Extract the [x, y] coordinate from the center of the cell holding the provided text.  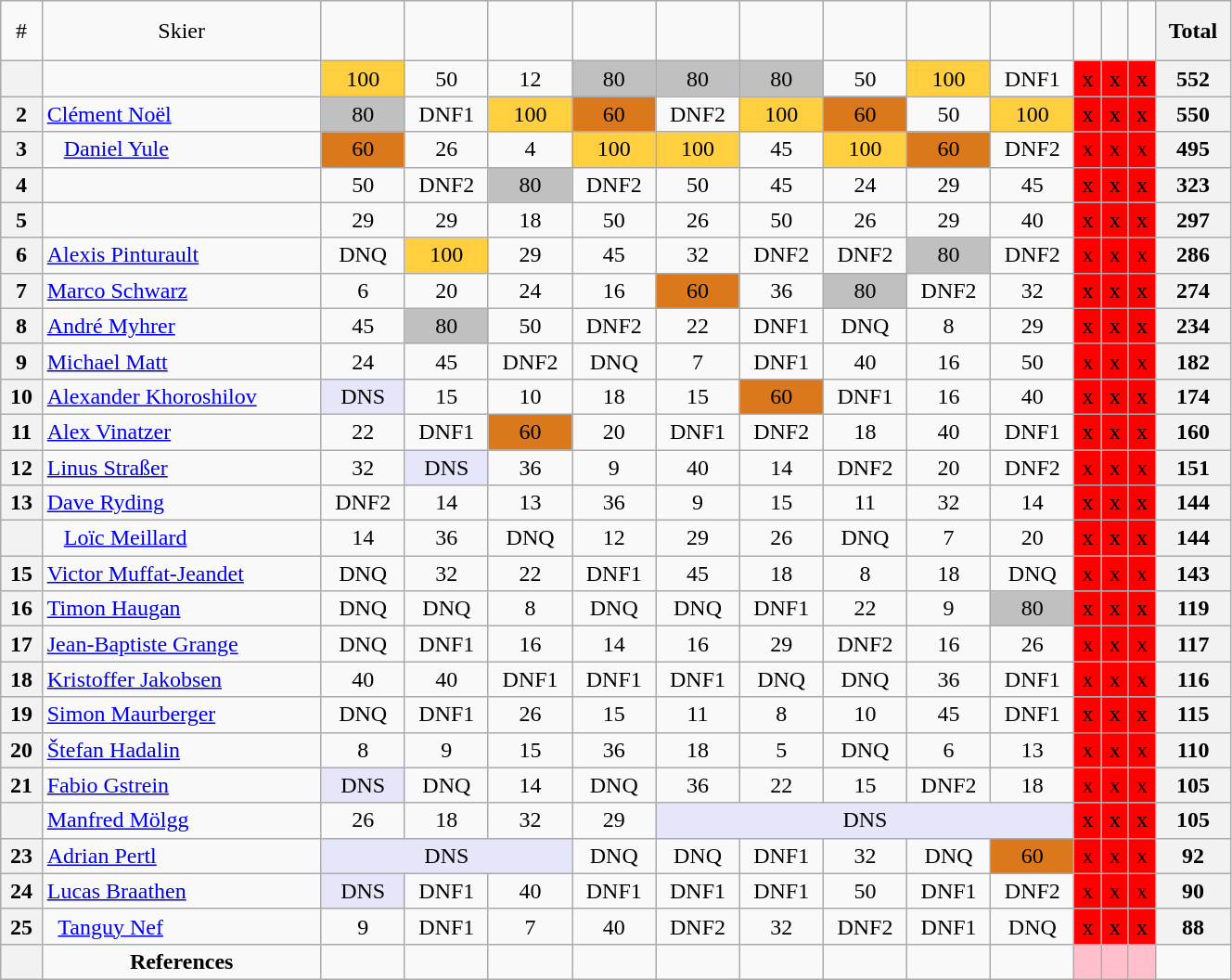
Clément Noël [182, 114]
Kristoffer Jakobsen [182, 679]
Manfred Mölgg [182, 820]
Timon Haugan [182, 609]
# [21, 32]
Lucas Braathen [182, 891]
Michael Matt [182, 361]
André Myhrer [182, 326]
143 [1193, 574]
Fabio Gstrein [182, 785]
Daniel Yule [182, 149]
Jean-Baptiste Grange [182, 644]
90 [1193, 891]
297 [1193, 220]
Tanguy Nef [182, 926]
Štefan Hadalin [182, 750]
323 [1193, 185]
119 [1193, 609]
Skier [182, 32]
3 [21, 149]
117 [1193, 644]
286 [1193, 255]
552 [1193, 79]
2 [21, 114]
Marco Schwarz [182, 290]
495 [1193, 149]
550 [1193, 114]
25 [21, 926]
17 [21, 644]
160 [1193, 432]
Total [1193, 32]
Simon Maurberger [182, 715]
174 [1193, 396]
Dave Ryding [182, 503]
92 [1193, 856]
Linus Straßer [182, 467]
Alexis Pinturault [182, 255]
110 [1193, 750]
Adrian Pertl [182, 856]
115 [1193, 715]
274 [1193, 290]
Alexander Khoroshilov [182, 396]
88 [1193, 926]
151 [1193, 467]
References [182, 961]
234 [1193, 326]
Victor Muffat-Jeandet [182, 574]
21 [21, 785]
23 [21, 856]
Loïc Meillard [182, 538]
Alex Vinatzer [182, 432]
182 [1193, 361]
116 [1193, 679]
19 [21, 715]
